From the cell containing the given text, extract its center point as [x, y] coordinate. 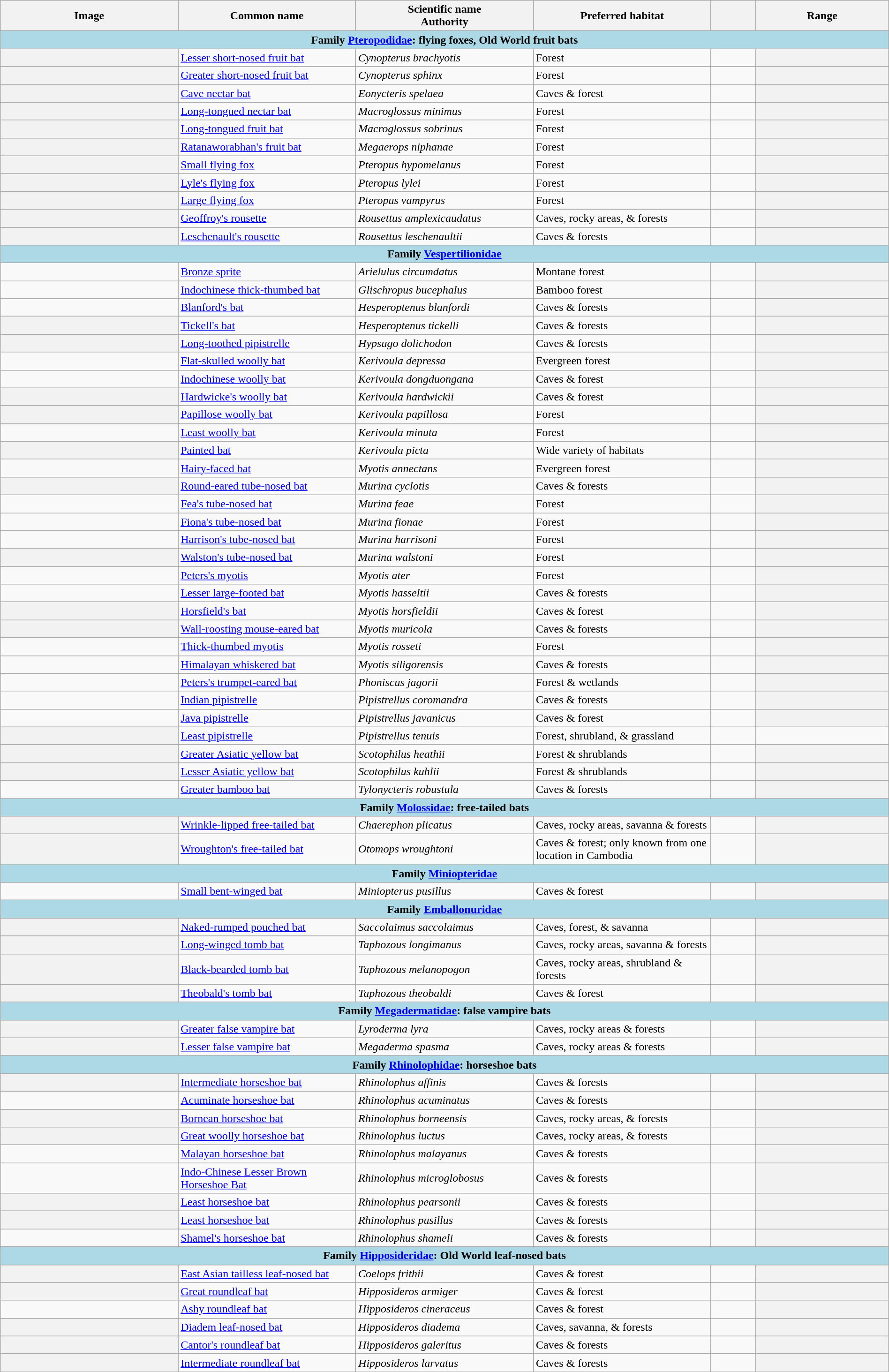
Great woolly horseshoe bat [267, 1136]
Leschenault's rousette [267, 236]
Arielulus circumdatus [444, 272]
Lyroderma lyra [444, 1029]
Chaerephon plicatus [444, 825]
Pteropus vampyrus [444, 200]
Greater false vampire bat [267, 1029]
Bornean horseshoe bat [267, 1118]
Hipposideros armiger [444, 1291]
Ratanaworabhan's fruit bat [267, 147]
Painted bat [267, 450]
Rhinolophus acuminatus [444, 1100]
Miniopterus pusillus [444, 891]
Rousettus amplexicaudatus [444, 218]
Tickell's bat [267, 325]
Wall-roosting mouse-eared bat [267, 629]
Glischropus bucephalus [444, 290]
Murina cyclotis [444, 486]
Long-tongued nectar bat [267, 111]
Range [822, 16]
Least woolly bat [267, 432]
Rhinolophus luctus [444, 1136]
Megaderma spasma [444, 1047]
Peters's myotis [267, 575]
Long-tongued fruit bat [267, 129]
Scientific nameAuthority [444, 16]
Hipposideros cineraceus [444, 1309]
Greater bamboo bat [267, 789]
Hipposideros diadema [444, 1327]
Shamel's horseshoe bat [267, 1238]
Forest, shrubland, & grassland [622, 736]
Otomops wroughtoni [444, 850]
Rhinolophus borneensis [444, 1118]
Round-eared tube-nosed bat [267, 486]
Family Molossidae: free-tailed bats [444, 807]
Indian pipistrelle [267, 700]
Papillose woolly bat [267, 415]
Hipposideros galeritus [444, 1345]
Small flying fox [267, 165]
Murina walstoni [444, 558]
Indo-Chinese Lesser Brown Horseshoe Bat [267, 1178]
Kerivoula hardwickii [444, 397]
Murina fionae [444, 522]
Hypsugo dolichodon [444, 343]
Eonycteris spelaea [444, 93]
Murina harrisoni [444, 540]
Caves & forest; only known from one location in Cambodia [622, 850]
Naked-rumped pouched bat [267, 927]
Family Megadermatidae: false vampire bats [444, 1011]
Indochinese woolly bat [267, 379]
Hesperoptenus tickelli [444, 325]
Least pipistrelle [267, 736]
Coelops frithii [444, 1274]
Lesser Asiatic yellow bat [267, 771]
Rhinolophus pusillus [444, 1220]
Myotis hasseltii [444, 593]
Taphozous longimanus [444, 945]
Small bent-winged bat [267, 891]
Horsfield's bat [267, 611]
Myotis horsfieldii [444, 611]
Myotis muricola [444, 629]
Family Rhinolophidae: horseshoe bats [444, 1064]
Macroglossus sobrinus [444, 129]
Lesser false vampire bat [267, 1047]
Taphozous theobaldi [444, 993]
Flat-skulled woolly bat [267, 361]
Cynopterus brachyotis [444, 58]
Macroglossus minimus [444, 111]
Kerivoula papillosa [444, 415]
Lyle's flying fox [267, 182]
Geoffroy's rousette [267, 218]
Common name [267, 16]
Cave nectar bat [267, 93]
Family Vespertilionidae [444, 254]
Walston's tube-nosed bat [267, 558]
Preferred habitat [622, 16]
Black-bearded tomb bat [267, 969]
Cynopterus sphinx [444, 75]
Rhinolophus affinis [444, 1082]
Hardwicke's woolly bat [267, 397]
Bronze sprite [267, 272]
Montane forest [622, 272]
Thick-thumbed myotis [267, 647]
Pipistrellus tenuis [444, 736]
Cantor's roundleaf bat [267, 1345]
East Asian tailless leaf-nosed bat [267, 1274]
Kerivoula picta [444, 450]
Caves, rocky areas, shrubland & forests [622, 969]
Pteropus lylei [444, 182]
Family Miniopteridae [444, 874]
Wroughton's free-tailed bat [267, 850]
Diadem leaf-nosed bat [267, 1327]
Rhinolophus microglobosus [444, 1178]
Myotis rosseti [444, 647]
Rhinolophus malayanus [444, 1154]
Forest & wetlands [622, 682]
Scotophilus heathii [444, 754]
Hipposideros larvatus [444, 1363]
Rhinolophus pearsonii [444, 1202]
Phoniscus jagorii [444, 682]
Family Emballonuridae [444, 909]
Rhinolophus shameli [444, 1238]
Tylonycteris robustula [444, 789]
Caves, savanna, & forests [622, 1327]
Indochinese thick-thumbed bat [267, 290]
Hairy-faced bat [267, 468]
Wrinkle-lipped free-tailed bat [267, 825]
Caves, forest, & savanna [622, 927]
Greater short-nosed fruit bat [267, 75]
Large flying fox [267, 200]
Pteropus hypomelanus [444, 165]
Malayan horseshoe bat [267, 1154]
Taphozous melanopogon [444, 969]
Family Pteropodidae: flying foxes, Old World fruit bats [444, 40]
Peters's trumpet-eared bat [267, 682]
Pipistrellus javanicus [444, 718]
Lesser short-nosed fruit bat [267, 58]
Greater Asiatic yellow bat [267, 754]
Image [89, 16]
Theobald's tomb bat [267, 993]
Himalayan whiskered bat [267, 664]
Long-toothed pipistrelle [267, 343]
Scotophilus kuhlii [444, 771]
Fea's tube-nosed bat [267, 504]
Java pipistrelle [267, 718]
Great roundleaf bat [267, 1291]
Myotis ater [444, 575]
Bamboo forest [622, 290]
Saccolaimus saccolaimus [444, 927]
Myotis annectans [444, 468]
Rousettus leschenaultii [444, 236]
Family Hipposideridae: Old World leaf-nosed bats [444, 1256]
Intermediate roundleaf bat [267, 1363]
Murina feae [444, 504]
Wide variety of habitats [622, 450]
Lesser large-footed bat [267, 593]
Kerivoula minuta [444, 432]
Harrison's tube-nosed bat [267, 540]
Pipistrellus coromandra [444, 700]
Hesperoptenus blanfordi [444, 308]
Megaerops niphanae [444, 147]
Kerivoula dongduongana [444, 379]
Fiona's tube-nosed bat [267, 522]
Myotis siligorensis [444, 664]
Kerivoula depressa [444, 361]
Blanford's bat [267, 308]
Ashy roundleaf bat [267, 1309]
Intermediate horseshoe bat [267, 1082]
Acuminate horseshoe bat [267, 1100]
Long-winged tomb bat [267, 945]
